Pinpoint the cell where the given text exists, returning its [x, y] midpoint coordinate. 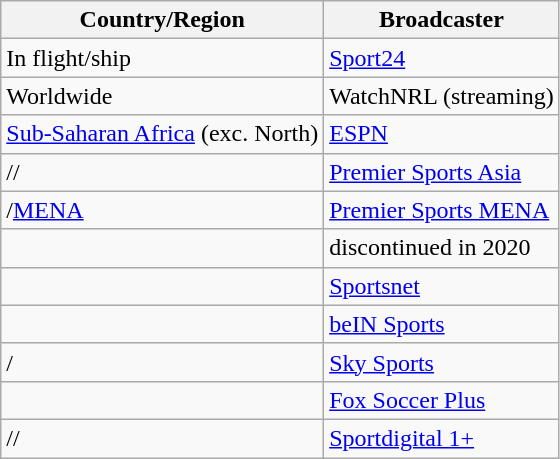
Worldwide [162, 96]
ESPN [442, 134]
Sport24 [442, 58]
In flight/ship [162, 58]
Premier Sports Asia [442, 172]
/MENA [162, 210]
Fox Soccer Plus [442, 400]
Sportdigital 1+ [442, 438]
Sportsnet [442, 286]
Country/Region [162, 20]
Premier Sports MENA [442, 210]
discontinued in 2020 [442, 248]
beIN Sports [442, 324]
Broadcaster [442, 20]
Sky Sports [442, 362]
/ [162, 362]
WatchNRL (streaming) [442, 96]
Sub-Saharan Africa (exc. North) [162, 134]
